Capture the cell that displays the provided text and extract its (X, Y) central coordinate. 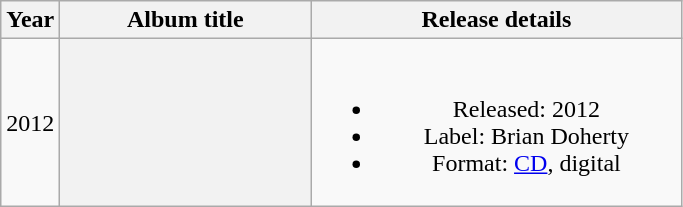
Year (30, 20)
2012 (30, 122)
Album title (186, 20)
Release details (496, 20)
Released: 2012Label: Brian DohertyFormat: CD, digital (496, 122)
